Determine the [x, y] coordinate at the center of the cell enclosing the given text.  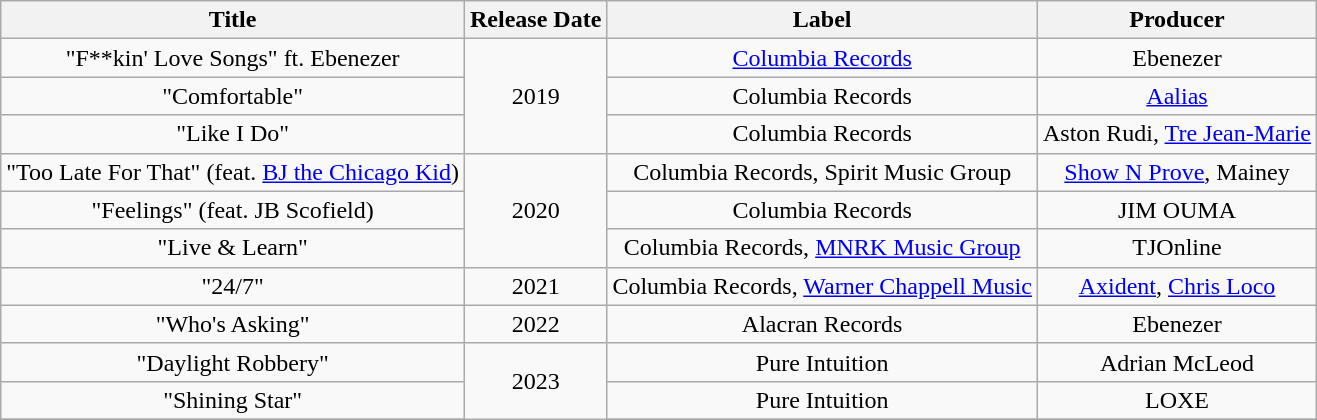
"Live & Learn" [233, 248]
Axident, Chris Loco [1176, 286]
Label [822, 20]
Producer [1176, 20]
Show N Prove, Mainey [1176, 172]
Columbia Records, Warner Chappell Music [822, 286]
"Shining Star" [233, 400]
Aalias [1176, 96]
Title [233, 20]
2019 [536, 96]
"Too Late For That" (feat. BJ the Chicago Kid) [233, 172]
"F**kin' Love Songs" ft. Ebenezer [233, 58]
TJOnline [1176, 248]
"Comfortable" [233, 96]
2020 [536, 210]
Adrian McLeod [1176, 362]
"24/7" [233, 286]
Aston Rudi, Tre Jean-Marie [1176, 134]
Columbia Records, MNRK Music Group [822, 248]
"Who's Asking" [233, 324]
2021 [536, 286]
"Daylight Robbery" [233, 362]
"Feelings" (feat. JB Scofield) [233, 210]
2023 [536, 381]
2022 [536, 324]
"Like I Do" [233, 134]
LOXE [1176, 400]
Alacran Records [822, 324]
JIM OUMA [1176, 210]
Columbia Records, Spirit Music Group [822, 172]
Release Date [536, 20]
